Capture the cell that displays the provided text and extract its (x, y) central coordinate. 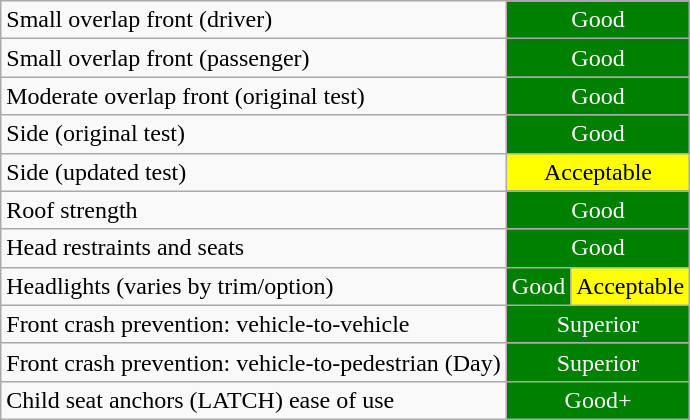
Head restraints and seats (254, 248)
Roof strength (254, 210)
Side (updated test) (254, 172)
Small overlap front (passenger) (254, 58)
Small overlap front (driver) (254, 20)
Front crash prevention: vehicle-to-pedestrian (Day) (254, 362)
Front crash prevention: vehicle-to-vehicle (254, 324)
Moderate overlap front (original test) (254, 96)
Headlights (varies by trim/option) (254, 286)
Good+ (598, 400)
Side (original test) (254, 134)
Child seat anchors (LATCH) ease of use (254, 400)
